Locate the cell with the specified text and output its (X, Y) center coordinate. 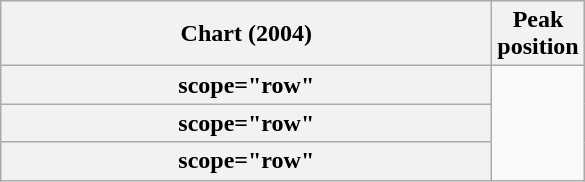
Chart (2004) (246, 34)
Peakposition (538, 34)
